Identify which cell holds the provided text, then report its (x, y) central coordinate. 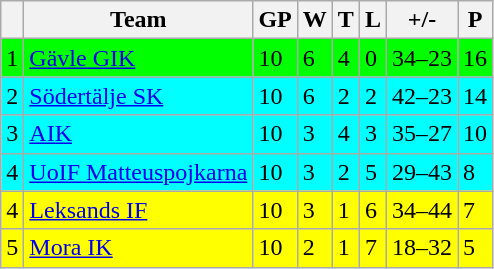
Södertälje SK (138, 96)
L (372, 20)
8 (476, 172)
16 (476, 58)
UoIF Matteuspojkarna (138, 172)
Leksands IF (138, 210)
AIK (138, 134)
29–43 (422, 172)
Mora IK (138, 248)
Gävle GIK (138, 58)
35–27 (422, 134)
34–44 (422, 210)
18–32 (422, 248)
34–23 (422, 58)
W (314, 20)
GP (275, 20)
14 (476, 96)
T (346, 20)
42–23 (422, 96)
Team (138, 20)
+/- (422, 20)
P (476, 20)
0 (372, 58)
